Detect which cell encompasses the target text, then output its (x, y) center coordinate. 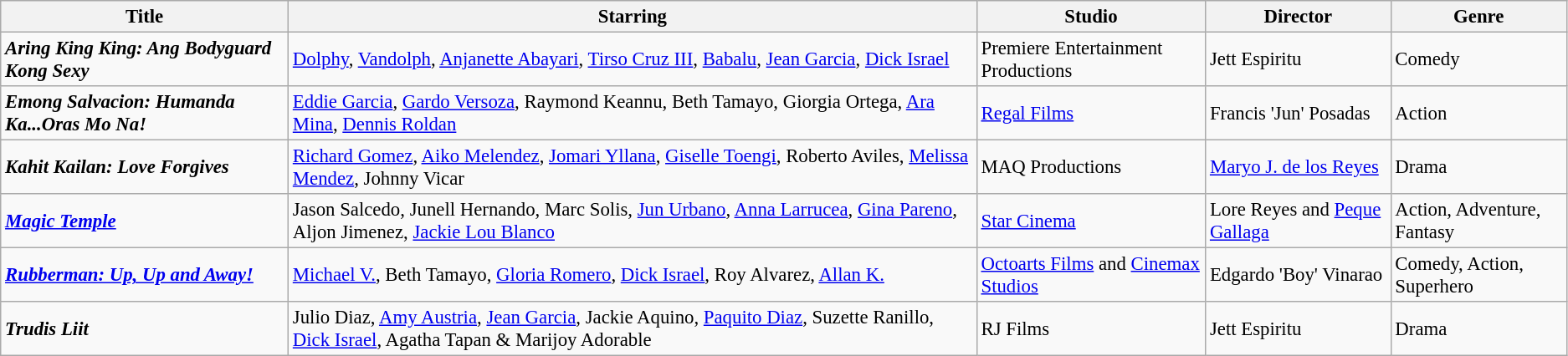
Action (1478, 114)
Richard Gomez, Aiko Melendez, Jomari Yllana, Giselle Toengi, Roberto Aviles, Melissa Mendez, Johnny Vicar (633, 167)
Kahit Kailan: Love Forgives (145, 167)
Edgardo 'Boy' Vinarao (1299, 276)
Michael V., Beth Tamayo, Gloria Romero, Dick Israel, Roy Alvarez, Allan K. (633, 276)
Jason Salcedo, Junell Hernando, Marc Solis, Jun Urbano, Anna Larrucea, Gina Pareno, Aljon Jimenez, Jackie Lou Blanco (633, 221)
Star Cinema (1091, 221)
Comedy, Action, Superhero (1478, 276)
Dolphy, Vandolph, Anjanette Abayari, Tirso Cruz III, Babalu, Jean Garcia, Dick Israel (633, 60)
Drama (1478, 167)
Magic Temple (145, 221)
Genre (1478, 17)
Eddie Garcia, Gardo Versoza, Raymond Keannu, Beth Tamayo, Giorgia Ortega, Ara Mina, Dennis Roldan (633, 114)
MAQ Productions (1091, 167)
Regal Films (1091, 114)
Director (1299, 17)
Rubberman: Up, Up and Away! (145, 276)
Emong Salvacion: Humanda Ka...Oras Mo Na! (145, 114)
Premiere Entertainment Productions (1091, 60)
Starring (633, 17)
Octoarts Films and Cinemax Studios (1091, 276)
Studio (1091, 17)
Title (145, 17)
Comedy (1478, 60)
Lore Reyes and Peque Gallaga (1299, 221)
Jett Espiritu (1299, 60)
Maryo J. de los Reyes (1299, 167)
Action, Adventure, Fantasy (1478, 221)
Francis 'Jun' Posadas (1299, 114)
Aring King King: Ang Bodyguard Kong Sexy (145, 60)
